For the text-containing cell, return its midpoint in [X, Y] coordinate format. 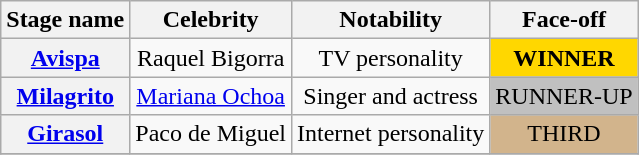
Paco de Miguel [211, 134]
Internet personality [390, 134]
Mariana Ochoa [211, 96]
RUNNER-UP [564, 96]
Raquel Bigorra [211, 58]
Girasol [66, 134]
TV personality [390, 58]
WINNER [564, 58]
Stage name [66, 20]
Notability [390, 20]
Milagrito [66, 96]
Face-off [564, 20]
Avispa [66, 58]
THIRD [564, 134]
Singer and actress [390, 96]
Celebrity [211, 20]
